From the cell containing the given text, extract its center point as [X, Y] coordinate. 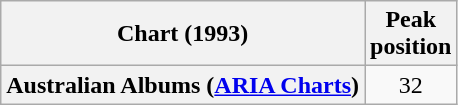
Chart (1993) [183, 34]
32 [411, 85]
Peak position [411, 34]
Australian Albums (ARIA Charts) [183, 85]
